Determine the (x, y) coordinate at the center of the cell enclosing the given text.  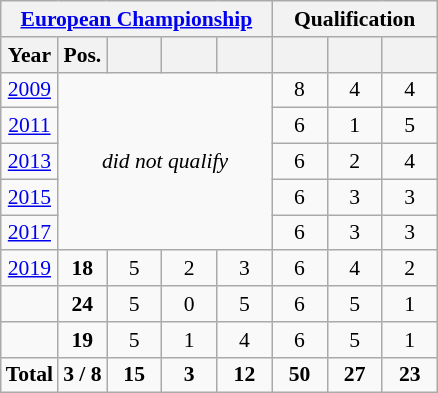
2015 (30, 197)
18 (82, 269)
23 (410, 375)
15 (134, 375)
50 (300, 375)
12 (244, 375)
Total (30, 375)
European Championship (136, 19)
Year (30, 55)
did not qualify (165, 161)
0 (190, 304)
2009 (30, 90)
Qualification (354, 19)
19 (82, 340)
8 (300, 90)
2019 (30, 269)
2017 (30, 233)
24 (82, 304)
2013 (30, 162)
Pos. (82, 55)
27 (354, 375)
3 / 8 (82, 375)
2011 (30, 126)
